Extract the [X, Y] coordinate from the center of the cell holding the provided text.  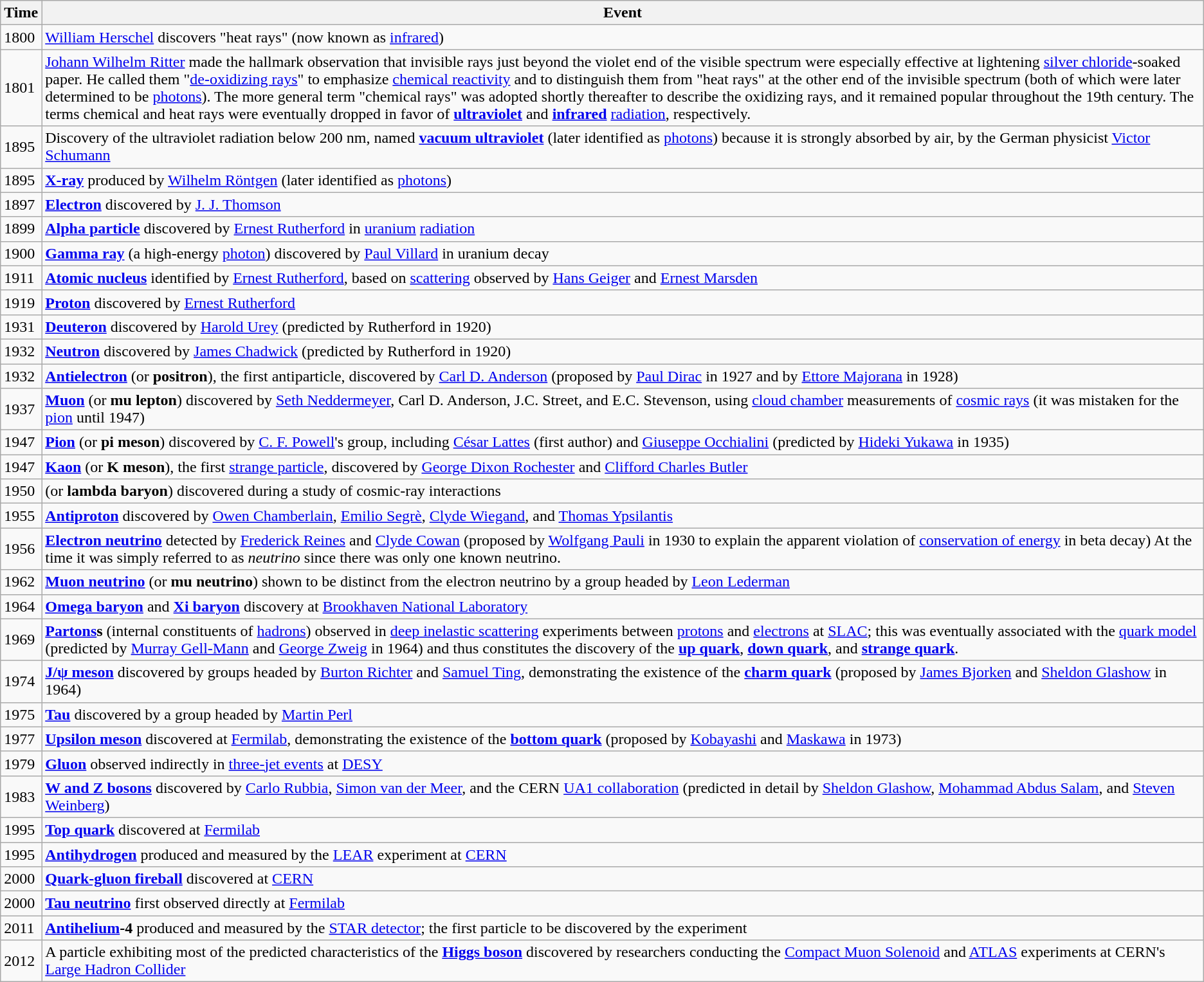
Kaon (or K meson), the first strange particle, discovered by George Dixon Rochester and Clifford Charles Butler [623, 467]
Upsilon meson discovered at Fermilab, demonstrating the existence of the bottom quark (proposed by Kobayashi and Maskawa in 1973) [623, 739]
1919 [21, 302]
1983 [21, 796]
Quark-gluon fireball discovered at CERN [623, 879]
Antielectron (or positron), the first antiparticle, discovered by Carl D. Anderson (proposed by Paul Dirac in 1927 and by Ettore Majorana in 1928) [623, 376]
1931 [21, 327]
1956 [21, 549]
Antiproton discovered by Owen Chamberlain, Emilio Segrè, Clyde Wiegand, and Thomas Ypsilantis [623, 516]
Neutron discovered by James Chadwick (predicted by Rutherford in 1920) [623, 351]
1974 [21, 682]
Tau discovered by a group headed by Martin Perl [623, 714]
Event [623, 13]
Top quark discovered at Fermilab [623, 830]
1897 [21, 205]
1979 [21, 763]
1969 [21, 639]
X-ray produced by Wilhelm Röntgen (later identified as photons) [623, 180]
Antihelium-4 produced and measured by the STAR detector; the first particle to be discovered by the experiment [623, 928]
Gamma ray (a high-energy photon) discovered by Paul Villard in uranium decay [623, 253]
1962 [21, 582]
Antihydrogen produced and measured by the LEAR experiment at CERN [623, 855]
Atomic nucleus identified by Ernest Rutherford, based on scattering observed by Hans Geiger and Ernest Marsden [623, 278]
Omega baryon and Xi baryon discovery at Brookhaven National Laboratory [623, 606]
Proton discovered by Ernest Rutherford [623, 302]
Time [21, 13]
Alpha particle discovered by Ernest Rutherford in uranium radiation [623, 229]
William Herschel discovers "heat rays" (now known as infrared) [623, 37]
1975 [21, 714]
Tau neutrino first observed directly at Fermilab [623, 904]
1937 [21, 409]
2011 [21, 928]
1977 [21, 739]
Deuteron discovered by Harold Urey (predicted by Rutherford in 1920) [623, 327]
1800 [21, 37]
1899 [21, 229]
1955 [21, 516]
2012 [21, 961]
1950 [21, 491]
1900 [21, 253]
Electron discovered by J. J. Thomson [623, 205]
Muon neutrino (or mu neutrino) shown to be distinct from the electron neutrino by a group headed by Leon Lederman [623, 582]
Gluon observed indirectly in three-jet events at DESY [623, 763]
1964 [21, 606]
(or lambda baryon) discovered during a study of cosmic-ray interactions [623, 491]
1911 [21, 278]
1801 [21, 87]
